Capture the cell that displays the provided text and extract its [X, Y] central coordinate. 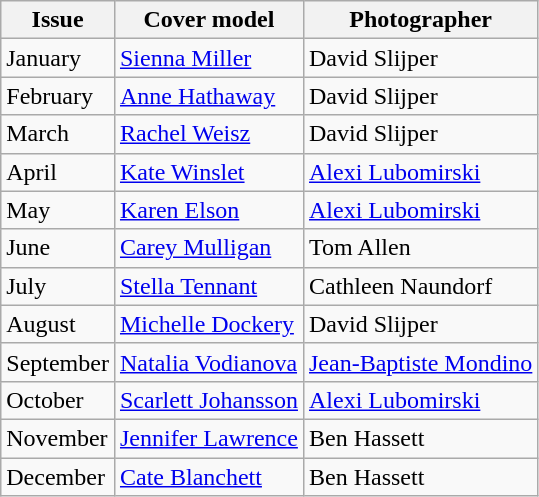
Jean-Baptiste Mondino [420, 362]
Carey Mulligan [208, 248]
Karen Elson [208, 210]
Tom Allen [420, 248]
August [58, 324]
Rachel Weisz [208, 134]
Issue [58, 20]
Scarlett Johansson [208, 400]
Photographer [420, 20]
May [58, 210]
November [58, 438]
Anne Hathaway [208, 96]
Stella Tennant [208, 286]
Natalia Vodianova [208, 362]
Sienna Miller [208, 58]
February [58, 96]
Kate Winslet [208, 172]
Jennifer Lawrence [208, 438]
October [58, 400]
April [58, 172]
July [58, 286]
June [58, 248]
Cover model [208, 20]
March [58, 134]
September [58, 362]
December [58, 477]
January [58, 58]
Michelle Dockery [208, 324]
Cathleen Naundorf [420, 286]
Cate Blanchett [208, 477]
